Find where the given text appears and provide that cell's center as (X, Y) coordinate. 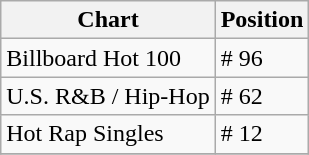
# 62 (262, 96)
Hot Rap Singles (108, 134)
# 12 (262, 134)
Position (262, 20)
Chart (108, 20)
Billboard Hot 100 (108, 58)
U.S. R&B / Hip-Hop (108, 96)
# 96 (262, 58)
